Capture the cell that displays the provided text and extract its [X, Y] central coordinate. 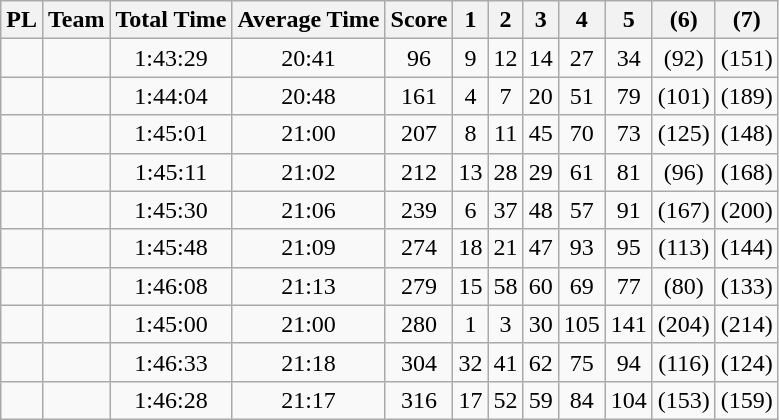
5 [628, 20]
1:43:29 [171, 58]
304 [419, 362]
Average Time [308, 20]
161 [419, 96]
(116) [684, 362]
104 [628, 400]
21:17 [308, 400]
Team [76, 20]
17 [470, 400]
59 [540, 400]
(92) [684, 58]
141 [628, 324]
(153) [684, 400]
14 [540, 58]
(96) [684, 172]
62 [540, 362]
1:45:01 [171, 134]
28 [506, 172]
1:45:48 [171, 248]
84 [582, 400]
207 [419, 134]
20:48 [308, 96]
18 [470, 248]
212 [419, 172]
(167) [684, 210]
21:02 [308, 172]
21 [506, 248]
57 [582, 210]
(204) [684, 324]
94 [628, 362]
75 [582, 362]
79 [628, 96]
(189) [746, 96]
20:41 [308, 58]
27 [582, 58]
9 [470, 58]
8 [470, 134]
(80) [684, 286]
45 [540, 134]
(148) [746, 134]
1:45:11 [171, 172]
Total Time [171, 20]
61 [582, 172]
(6) [684, 20]
21:09 [308, 248]
1:46:33 [171, 362]
32 [470, 362]
1:44:04 [171, 96]
48 [540, 210]
29 [540, 172]
96 [419, 58]
279 [419, 286]
69 [582, 286]
21:06 [308, 210]
12 [506, 58]
77 [628, 286]
21:13 [308, 286]
58 [506, 286]
(168) [746, 172]
20 [540, 96]
70 [582, 134]
(159) [746, 400]
30 [540, 324]
21:18 [308, 362]
280 [419, 324]
51 [582, 96]
PL [22, 20]
93 [582, 248]
1:45:30 [171, 210]
34 [628, 58]
(113) [684, 248]
47 [540, 248]
(144) [746, 248]
13 [470, 172]
105 [582, 324]
6 [470, 210]
2 [506, 20]
(125) [684, 134]
316 [419, 400]
(101) [684, 96]
239 [419, 210]
(124) [746, 362]
7 [506, 96]
81 [628, 172]
1:45:00 [171, 324]
11 [506, 134]
(200) [746, 210]
15 [470, 286]
37 [506, 210]
95 [628, 248]
1:46:28 [171, 400]
(133) [746, 286]
1:46:08 [171, 286]
60 [540, 286]
52 [506, 400]
(7) [746, 20]
41 [506, 362]
274 [419, 248]
91 [628, 210]
(214) [746, 324]
Score [419, 20]
73 [628, 134]
(151) [746, 58]
